Find where the given text appears and provide that cell's center as [x, y] coordinate. 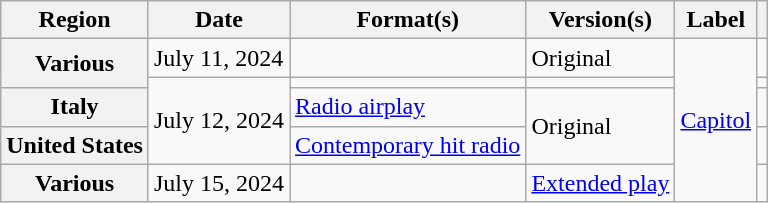
Label [716, 20]
July 12, 2024 [218, 120]
July 11, 2024 [218, 58]
Capitol [716, 120]
Radio airplay [408, 107]
July 15, 2024 [218, 183]
Date [218, 20]
Contemporary hit radio [408, 145]
Format(s) [408, 20]
Region [75, 20]
Italy [75, 107]
Extended play [600, 183]
United States [75, 145]
Version(s) [600, 20]
